Capture the cell that displays the provided text and extract its [X, Y] central coordinate. 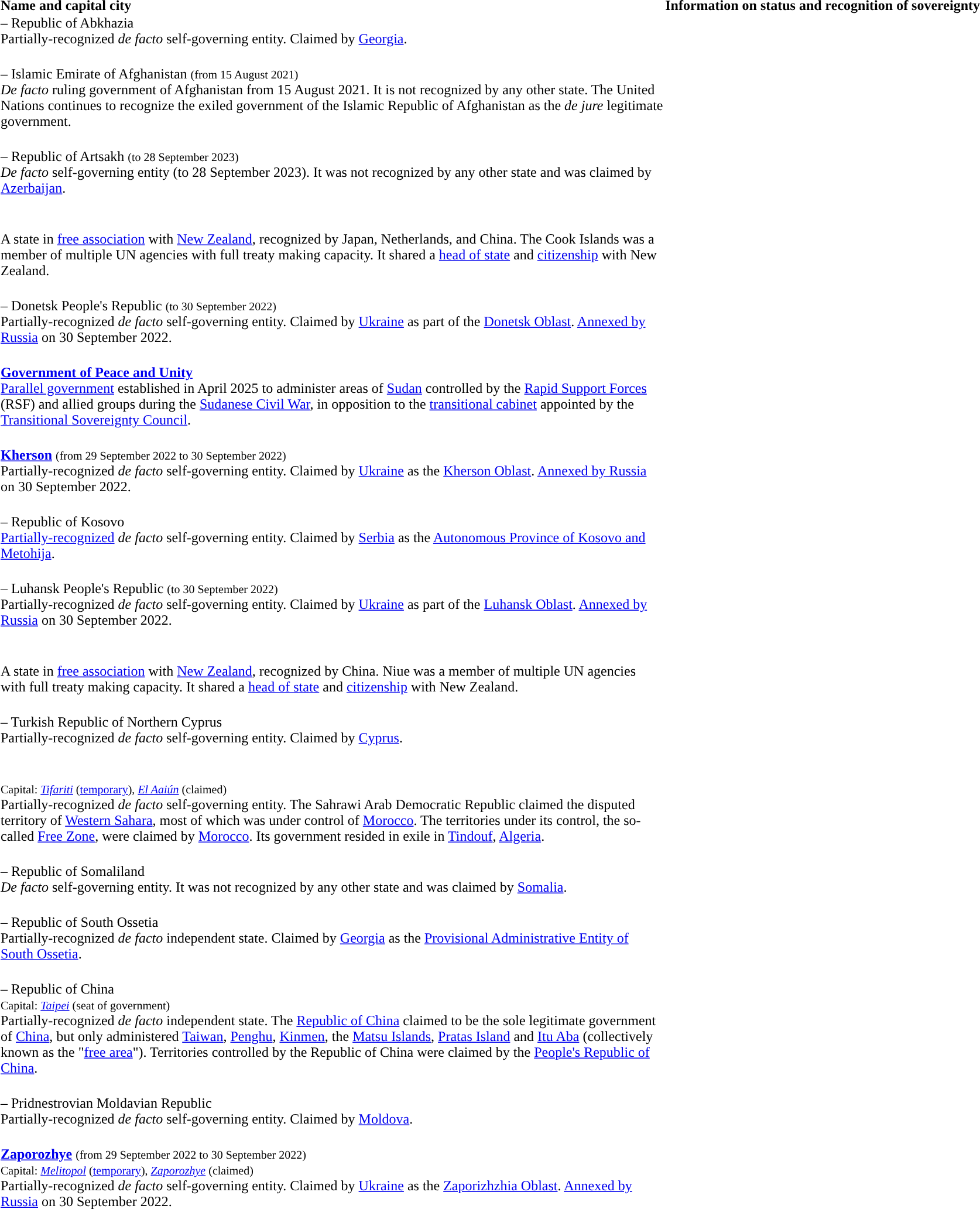
– Republic of Abkhazia Partially-recognized de facto self-governing entity. Claimed by Georgia. [332, 31]
– Republic of Kosovo Partially-recognized de facto self-governing entity. Claimed by Serbia as the Autonomous Province of Kosovo and Metohija. [332, 537]
– Turkish Republic of Northern Cyprus Partially-recognized de facto self-governing entity. Claimed by Cyprus. [332, 730]
– Pridnestrovian Moldavian Republic Partially-recognized de facto self-governing entity. Claimed by Moldova. [332, 1111]
– Republic of Somaliland De facto self-governing entity. It was not recognized by any other state and was claimed by Somalia. [332, 879]
